Detect which cell encompasses the target text, then output its [x, y] center coordinate. 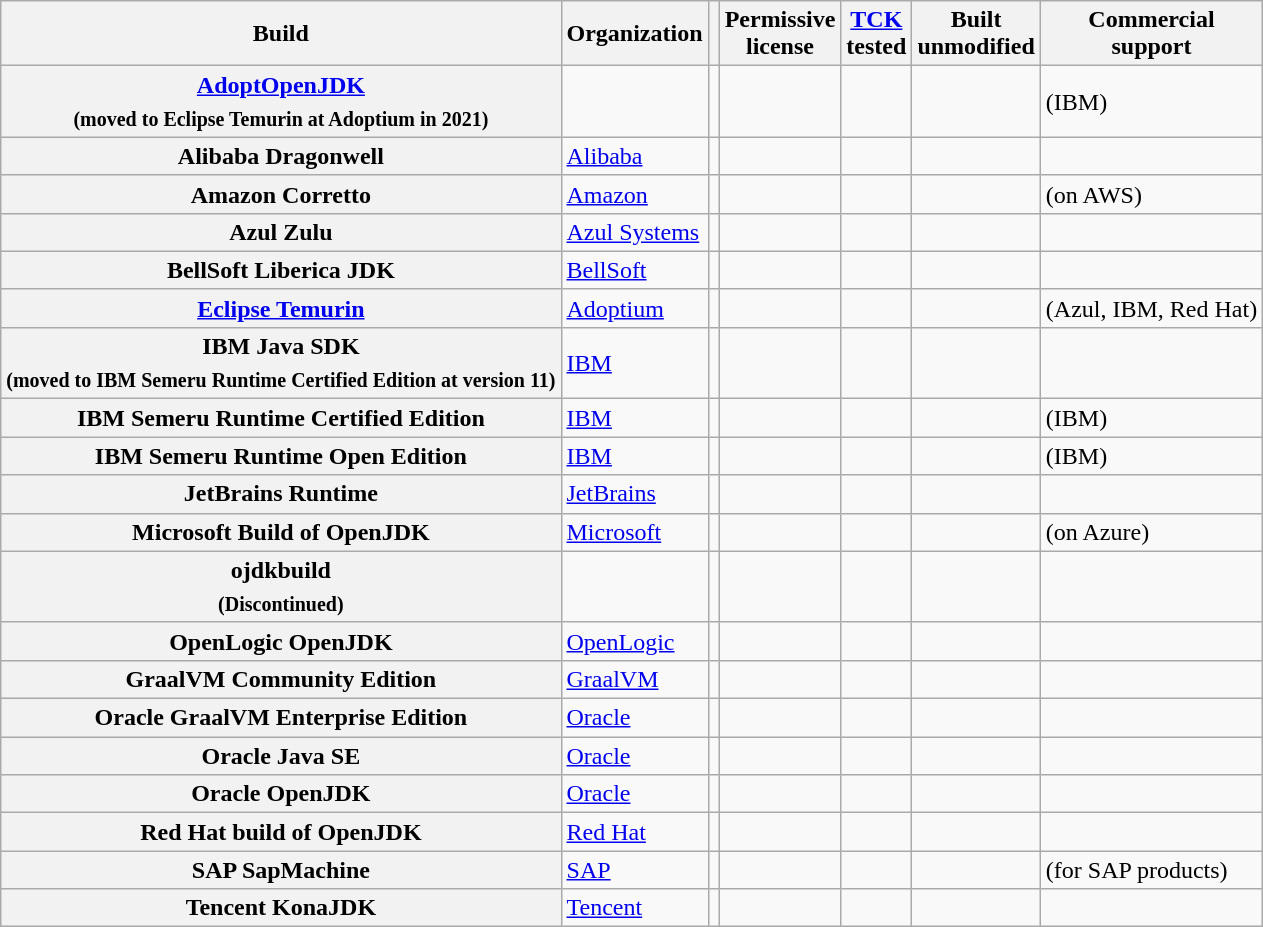
Tencent [634, 908]
Eclipse Temurin [281, 308]
Commercialsupport [1151, 34]
Microsoft Build of OpenJDK [281, 532]
Azul Systems [634, 232]
(for SAP products) [1151, 870]
Tencent KonaJDK [281, 908]
Built unmodified [976, 34]
Amazon Corretto [281, 194]
Permissive license [780, 34]
GraalVM [634, 679]
Oracle Java SE [281, 756]
OpenLogic [634, 641]
ojdkbuild(Discontinued) [281, 586]
JetBrains Runtime [281, 494]
Adoptium [634, 308]
SAP [634, 870]
Amazon [634, 194]
AdoptOpenJDK(moved to Eclipse Temurin at Adoptium in 2021) [281, 102]
OpenLogic OpenJDK [281, 641]
GraalVM Community Edition [281, 679]
Oracle OpenJDK [281, 794]
IBM Semeru Runtime Certified Edition [281, 418]
Build [281, 34]
Azul Zulu [281, 232]
SAP SapMachine [281, 870]
Microsoft [634, 532]
Oracle GraalVM Enterprise Edition [281, 718]
Alibaba Dragonwell [281, 156]
JetBrains [634, 494]
(Azul, IBM, Red Hat) [1151, 308]
Alibaba [634, 156]
BellSoft [634, 270]
TCK tested [876, 34]
Red Hat [634, 832]
IBM Semeru Runtime Open Edition [281, 456]
IBM Java SDK(moved to IBM Semeru Runtime Certified Edition at version 11) [281, 362]
(on AWS) [1151, 194]
(on Azure) [1151, 532]
Red Hat build of OpenJDK [281, 832]
BellSoft Liberica JDK [281, 270]
Organization [634, 34]
